Identify which cell holds the provided text, then report its [x, y] central coordinate. 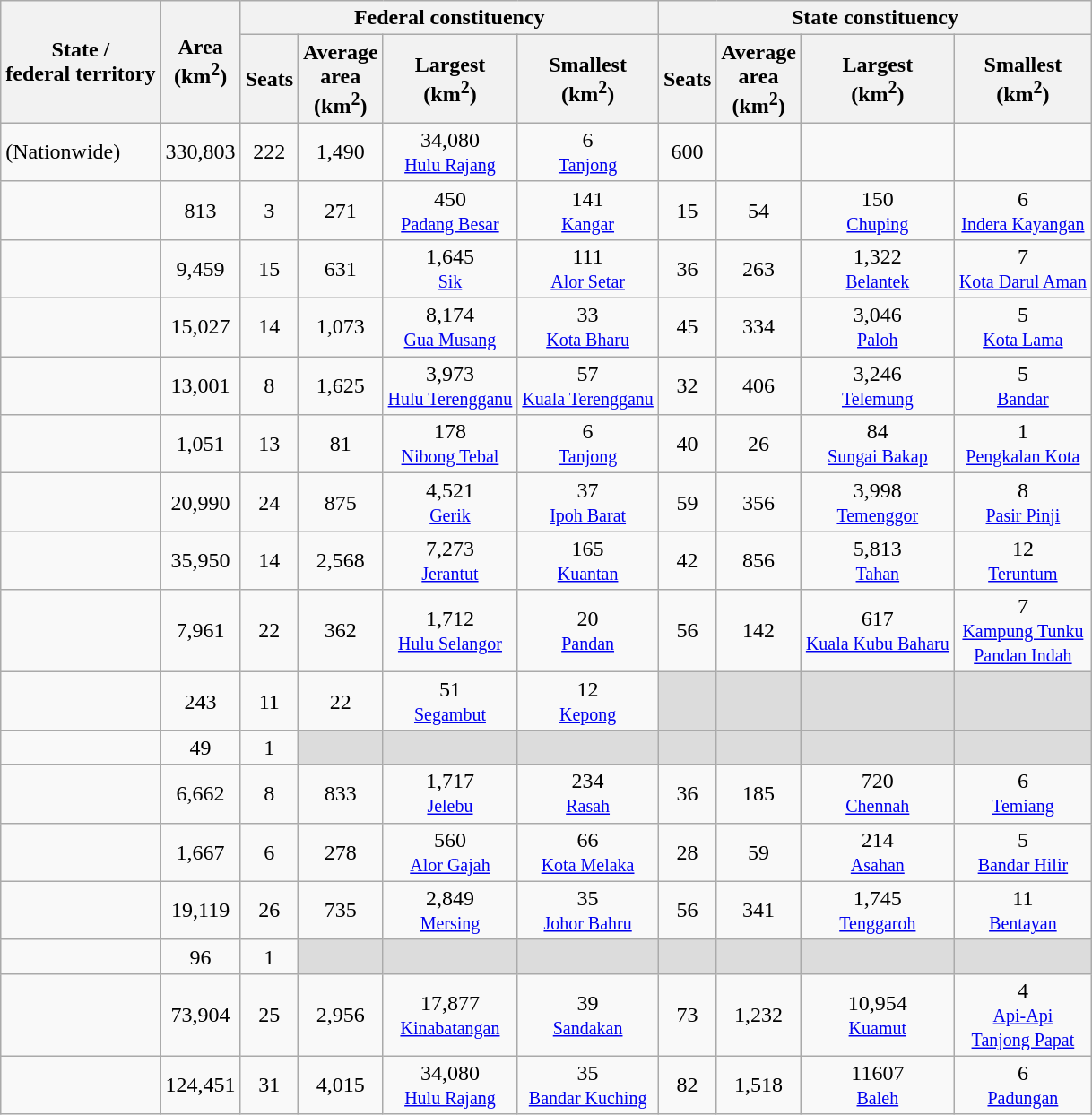
96 [201, 956]
7Kampung TunkuPandan Indah [1022, 631]
20,990 [201, 502]
State / federal territory [81, 63]
13 [269, 445]
124,451 [201, 1085]
73,904 [201, 1015]
1,051 [201, 445]
State constituency [875, 18]
Federal constituency [449, 18]
2,849Mersing [450, 911]
631 [341, 269]
2,956 [341, 1015]
450Padang Besar [450, 210]
37Ipoh Barat [588, 502]
3 [269, 210]
8,174Gua Musang [450, 328]
49 [201, 748]
1,667 [201, 851]
406 [758, 385]
6,662 [201, 794]
6Padungan [1022, 1085]
7,961 [201, 631]
1Pengkalan Kota [1022, 445]
1,645Sik [450, 269]
66Kota Melaka [588, 851]
243 [201, 701]
42 [687, 561]
5Bandar [1022, 385]
1,073 [341, 328]
165Kuantan [588, 561]
20Pandan [588, 631]
28 [687, 851]
278 [341, 851]
735 [341, 911]
1,717Jelebu [450, 794]
1,712Hulu Selangor [450, 631]
Area(km2) [201, 63]
25 [269, 1015]
45 [687, 328]
3,046Paloh [877, 328]
142 [758, 631]
10,954Kuamut [877, 1015]
856 [758, 561]
813 [201, 210]
81 [341, 445]
32 [687, 385]
17,877Kinabatangan [450, 1015]
51Segambut [450, 701]
12Teruntum [1022, 561]
35Johor Bahru [588, 911]
3,998Temenggor [877, 502]
6Temiang [1022, 794]
1,518 [758, 1085]
11Bentayan [1022, 911]
1,625 [341, 385]
40 [687, 445]
11 [269, 701]
150Chuping [877, 210]
600 [687, 152]
3,246Telemung [877, 385]
31 [269, 1085]
5Bandar Hilir [1022, 851]
6Indera Kayangan [1022, 210]
7,273Jerantut [450, 561]
234Rasah [588, 794]
617Kuala Kubu Baharu [877, 631]
84Sungai Bakap [877, 445]
1,232 [758, 1015]
185 [758, 794]
720Chennah [877, 794]
334 [758, 328]
39Sandakan [588, 1015]
2,568 [341, 561]
1,490 [341, 152]
4,521Gerik [450, 502]
(Nationwide) [81, 152]
3,973Hulu Terengganu [450, 385]
11607Baleh [877, 1085]
263 [758, 269]
8Pasir Pinji [1022, 502]
35,950 [201, 561]
33Kota Bharu [588, 328]
222 [269, 152]
82 [687, 1085]
73 [687, 1015]
330,803 [201, 152]
141Kangar [588, 210]
19,119 [201, 911]
4Api-ApiTanjong Papat [1022, 1015]
362 [341, 631]
271 [341, 210]
5Kota Lama [1022, 328]
356 [758, 502]
178Nibong Tebal [450, 445]
13,001 [201, 385]
341 [758, 911]
12Kepong [588, 701]
6 [269, 851]
833 [341, 794]
5,813Tahan [877, 561]
214Asahan [877, 851]
875 [341, 502]
54 [758, 210]
35Bandar Kuching [588, 1085]
1,322Belantek [877, 269]
111Alor Setar [588, 269]
4,015 [341, 1085]
9,459 [201, 269]
57Kuala Terengganu [588, 385]
560Alor Gajah [450, 851]
1,745Tenggaroh [877, 911]
24 [269, 502]
7Kota Darul Aman [1022, 269]
15,027 [201, 328]
